Search for the cell housing the specified text and yield its [x, y] center coordinate. 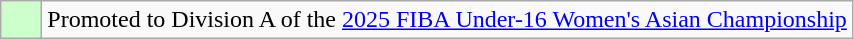
Promoted to Division A of the 2025 FIBA Under-16 Women's Asian Championship [448, 20]
